Return [x, y] of the center of cell containing provided text 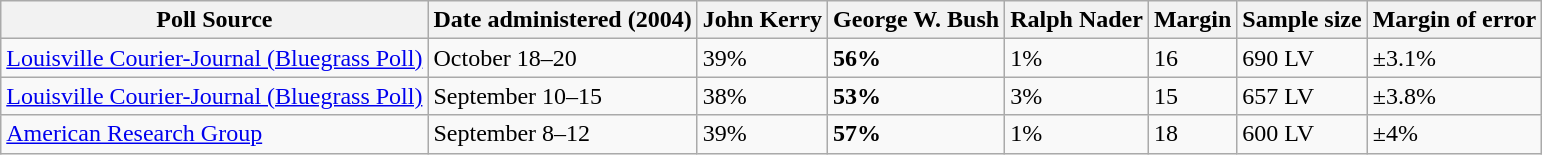
57% [916, 134]
September 10–15 [562, 96]
September 8–12 [562, 134]
53% [916, 96]
Poll Source [214, 20]
657 LV [1302, 96]
18 [1192, 134]
38% [762, 96]
±4% [1454, 134]
Margin of error [1454, 20]
Margin [1192, 20]
690 LV [1302, 58]
±3.1% [1454, 58]
John Kerry [762, 20]
3% [1077, 96]
±3.8% [1454, 96]
Sample size [1302, 20]
56% [916, 58]
Date administered (2004) [562, 20]
15 [1192, 96]
October 18–20 [562, 58]
American Research Group [214, 134]
16 [1192, 58]
Ralph Nader [1077, 20]
600 LV [1302, 134]
George W. Bush [916, 20]
